Capture the cell that displays the provided text and extract its (x, y) central coordinate. 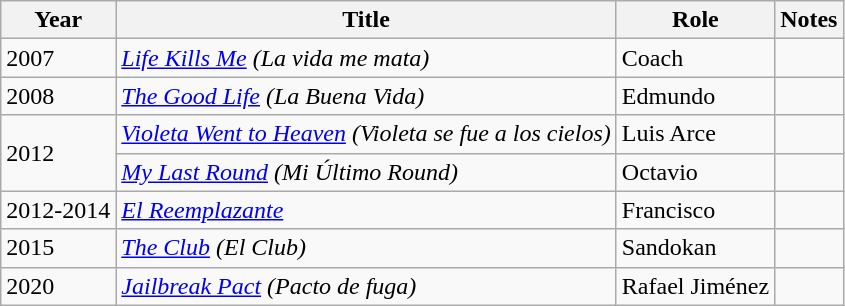
El Reemplazante (366, 210)
Year (58, 20)
2012 (58, 153)
Violeta Went to Heaven (Violeta se fue a los cielos) (366, 134)
The Good Life (La Buena Vida) (366, 96)
Octavio (695, 172)
Francisco (695, 210)
Coach (695, 58)
Jailbreak Pact (Pacto de fuga) (366, 286)
The Club (El Club) (366, 248)
2008 (58, 96)
2015 (58, 248)
Life Kills Me (La vida me mata) (366, 58)
Rafael Jiménez (695, 286)
2012-2014 (58, 210)
Edmundo (695, 96)
Luis Arce (695, 134)
My Last Round (Mi Último Round) (366, 172)
Role (695, 20)
2020 (58, 286)
Title (366, 20)
Notes (809, 20)
Sandokan (695, 248)
2007 (58, 58)
